Determine the [X, Y] coordinate at the center of the cell enclosing the given text.  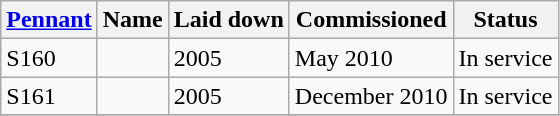
Pennant [49, 20]
Status [506, 20]
December 2010 [371, 96]
S161 [49, 96]
S160 [49, 58]
Commissioned [371, 20]
Name [132, 20]
May 2010 [371, 58]
Laid down [228, 20]
